Return (x, y) of the center of cell containing provided text 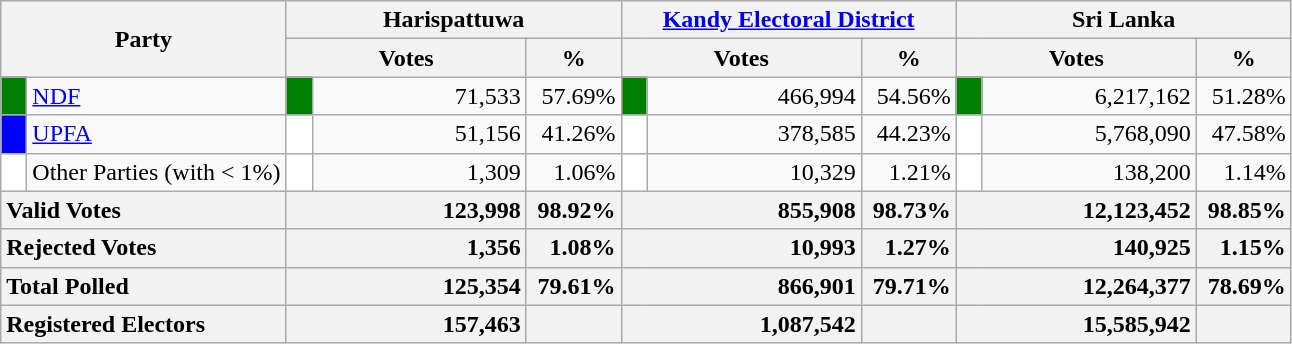
12,264,377 (1076, 286)
15,585,942 (1076, 324)
Registered Electors (144, 324)
Other Parties (with < 1%) (156, 172)
Kandy Electoral District (788, 20)
47.58% (1244, 134)
5,768,090 (1089, 134)
6,217,162 (1089, 96)
78.69% (1244, 286)
98.73% (908, 210)
140,925 (1076, 248)
378,585 (754, 134)
UPFA (156, 134)
51,156 (419, 134)
125,354 (406, 286)
Total Polled (144, 286)
98.92% (574, 210)
79.71% (908, 286)
1.27% (908, 248)
1.06% (574, 172)
41.26% (574, 134)
12,123,452 (1076, 210)
1,356 (406, 248)
866,901 (741, 286)
123,998 (406, 210)
855,908 (741, 210)
57.69% (574, 96)
1.14% (1244, 172)
1.21% (908, 172)
79.61% (574, 286)
Rejected Votes (144, 248)
10,329 (754, 172)
Sri Lanka (1124, 20)
1,309 (419, 172)
NDF (156, 96)
54.56% (908, 96)
157,463 (406, 324)
1.08% (574, 248)
Harispattuwa (454, 20)
1.15% (1244, 248)
Valid Votes (144, 210)
10,993 (741, 248)
98.85% (1244, 210)
Party (144, 39)
138,200 (1089, 172)
1,087,542 (741, 324)
51.28% (1244, 96)
71,533 (419, 96)
44.23% (908, 134)
466,994 (754, 96)
